Locate the cell with the specified text and output its [x, y] center coordinate. 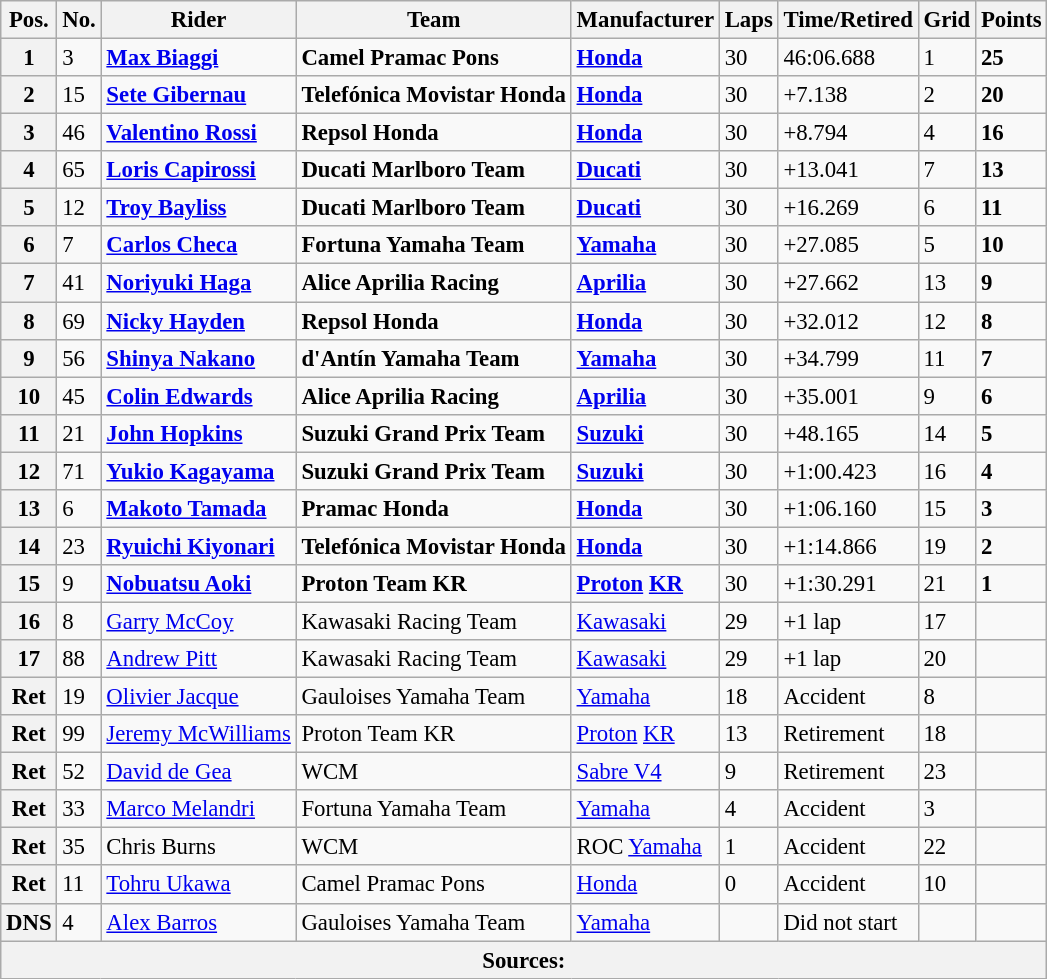
65 [79, 170]
+8.794 [848, 133]
+1:30.291 [848, 584]
+16.269 [848, 208]
+32.012 [848, 321]
69 [79, 321]
Pramac Honda [434, 509]
Loris Capirossi [198, 170]
Time/Retired [848, 20]
Nicky Hayden [198, 321]
Team [434, 20]
Did not start [848, 922]
+35.001 [848, 396]
+1:06.160 [848, 509]
25 [1012, 58]
Grid [946, 20]
Alex Barros [198, 922]
88 [79, 659]
+27.662 [848, 283]
Ryuichi Kiyonari [198, 546]
Laps [748, 20]
Chris Burns [198, 847]
35 [79, 847]
Garry McCoy [198, 621]
Olivier Jacque [198, 697]
+1:00.423 [848, 471]
David de Gea [198, 772]
+1:14.866 [848, 546]
46 [79, 133]
52 [79, 772]
Nobuatsu Aoki [198, 584]
Rider [198, 20]
Pos. [29, 20]
DNS [29, 922]
45 [79, 396]
+13.041 [848, 170]
Noriyuki Haga [198, 283]
Makoto Tamada [198, 509]
ROC Yamaha [645, 847]
Andrew Pitt [198, 659]
Colin Edwards [198, 396]
Sabre V4 [645, 772]
22 [946, 847]
Manufacturer [645, 20]
+27.085 [848, 245]
John Hopkins [198, 433]
Valentino Rossi [198, 133]
+7.138 [848, 95]
Sources: [524, 960]
56 [79, 358]
No. [79, 20]
Marco Melandri [198, 809]
Tohru Ukawa [198, 885]
Troy Bayliss [198, 208]
Yukio Kagayama [198, 471]
71 [79, 471]
46:06.688 [848, 58]
Shinya Nakano [198, 358]
Jeremy McWilliams [198, 734]
0 [748, 885]
Points [1012, 20]
41 [79, 283]
99 [79, 734]
33 [79, 809]
d'Antín Yamaha Team [434, 358]
Sete Gibernau [198, 95]
Carlos Checa [198, 245]
+48.165 [848, 433]
+34.799 [848, 358]
Max Biaggi [198, 58]
